Pinpoint the cell where the given text exists, returning its [x, y] midpoint coordinate. 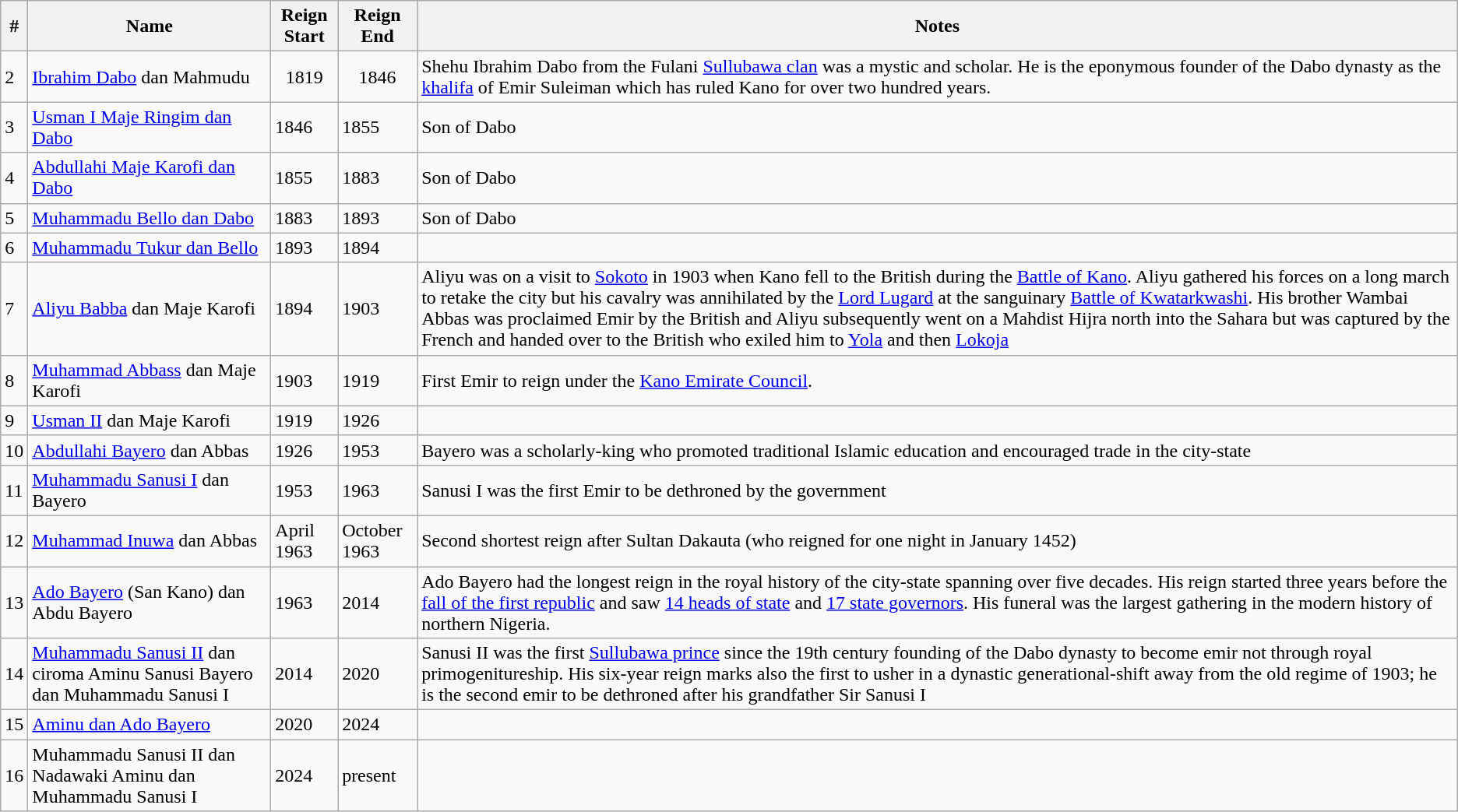
Muhammadu Sanusi II dan ciroma Aminu Sanusi Bayero dan Muhammadu Sanusi I [150, 674]
First Emir to reign under the Kano Emirate Council. [938, 380]
13 [14, 603]
8 [14, 380]
Abdullahi Bayero dan Abbas [150, 450]
10 [14, 450]
7 [14, 308]
Muhammadu Bello dan Dabo [150, 218]
Muhammad Inuwa dan Abbas [150, 540]
Usman II dan Maje Karofi [150, 420]
Abdullahi Maje Karofi dan Dabo [150, 178]
6 [14, 248]
3 [14, 128]
Usman I Maje Ringim dan Dabo [150, 128]
Ibrahim Dabo dan Mahmudu [150, 76]
Aliyu Babba dan Maje Karofi [150, 308]
9 [14, 420]
12 [14, 540]
15 [14, 725]
present [378, 775]
Muhammadu Sanusi II dan Nadawaki Aminu dan Muhammadu Sanusi I [150, 775]
2 [14, 76]
Second shortest reign after Sultan Dakauta (who reigned for one night in January 1452) [938, 540]
11 [14, 490]
April 1963 [305, 540]
October 1963 [378, 540]
5 [14, 218]
Ado Bayero (San Kano) dan Abdu Bayero [150, 603]
Aminu dan Ado Bayero [150, 725]
Muhammad Abbass dan Maje Karofi [150, 380]
16 [14, 775]
Muhammadu Sanusi I dan Bayero [150, 490]
1819 [305, 76]
Bayero was a scholarly-king who promoted traditional Islamic education and encouraged trade in the city-state [938, 450]
Reign End [378, 26]
4 [14, 178]
Sanusi I was the first Emir to be dethroned by the government [938, 490]
Muhammadu Tukur dan Bello [150, 248]
Name [150, 26]
Reign Start [305, 26]
Notes [938, 26]
# [14, 26]
14 [14, 674]
